Return [x, y] of the center of cell containing provided text 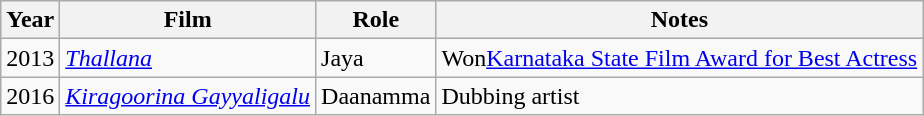
Dubbing artist [680, 96]
2016 [30, 96]
Daanamma [376, 96]
WonKarnataka State Film Award for Best Actress [680, 58]
Jaya [376, 58]
Kiragoorina Gayyaligalu [188, 96]
Year [30, 20]
Role [376, 20]
2013 [30, 58]
Film [188, 20]
Notes [680, 20]
Thallana [188, 58]
